Locate the cell with the specified text and output its (X, Y) center coordinate. 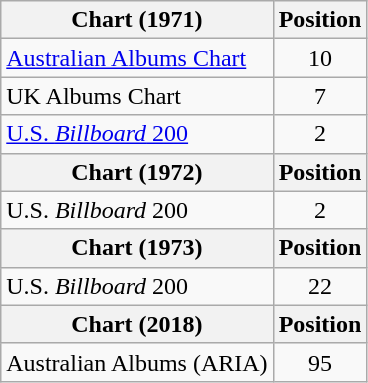
UK Albums Chart (137, 96)
Chart (1972) (137, 172)
22 (320, 286)
Chart (2018) (137, 324)
95 (320, 362)
10 (320, 58)
Australian Albums (ARIA) (137, 362)
Chart (1971) (137, 20)
Australian Albums Chart (137, 58)
7 (320, 96)
Chart (1973) (137, 248)
